Capture the cell that displays the provided text and extract its (x, y) central coordinate. 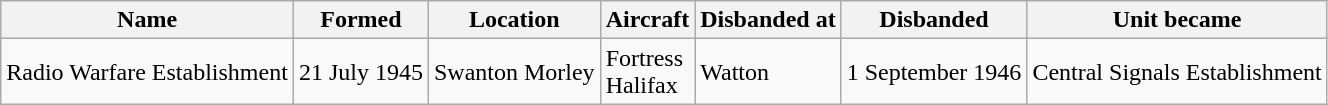
Swanton Morley (514, 72)
FortressHalifax (648, 72)
Name (148, 20)
Central Signals Establishment (1177, 72)
Formed (360, 20)
Unit became (1177, 20)
Aircraft (648, 20)
Watton (768, 72)
1 September 1946 (934, 72)
Disbanded at (768, 20)
Location (514, 20)
Disbanded (934, 20)
Radio Warfare Establishment (148, 72)
21 July 1945 (360, 72)
